Return the [x, y] coordinate for the center point of the cell that contains the specified text.  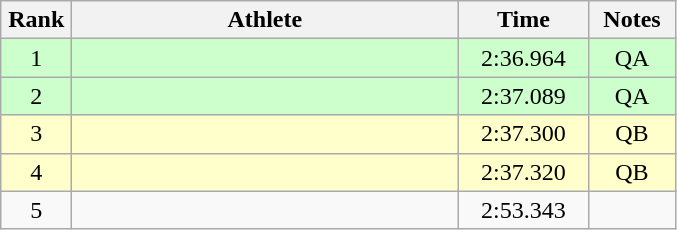
Time [524, 20]
3 [36, 134]
2:36.964 [524, 58]
Rank [36, 20]
1 [36, 58]
2:37.089 [524, 96]
5 [36, 210]
4 [36, 172]
2:37.300 [524, 134]
2:53.343 [524, 210]
2:37.320 [524, 172]
Notes [632, 20]
Athlete [265, 20]
2 [36, 96]
